Pinpoint the cell where the given text exists, returning its (x, y) midpoint coordinate. 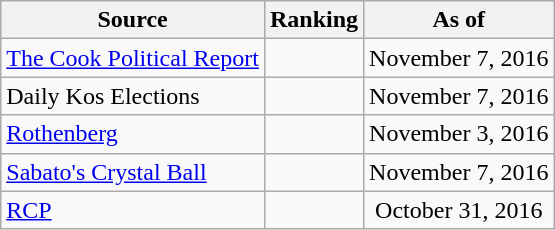
As of (459, 20)
The Cook Political Report (133, 58)
Daily Kos Elections (133, 96)
November 3, 2016 (459, 134)
Source (133, 20)
October 31, 2016 (459, 210)
Ranking (314, 20)
Sabato's Crystal Ball (133, 172)
RCP (133, 210)
Rothenberg (133, 134)
